Output the (X, Y) coordinate of the center of the cell containing the given text.  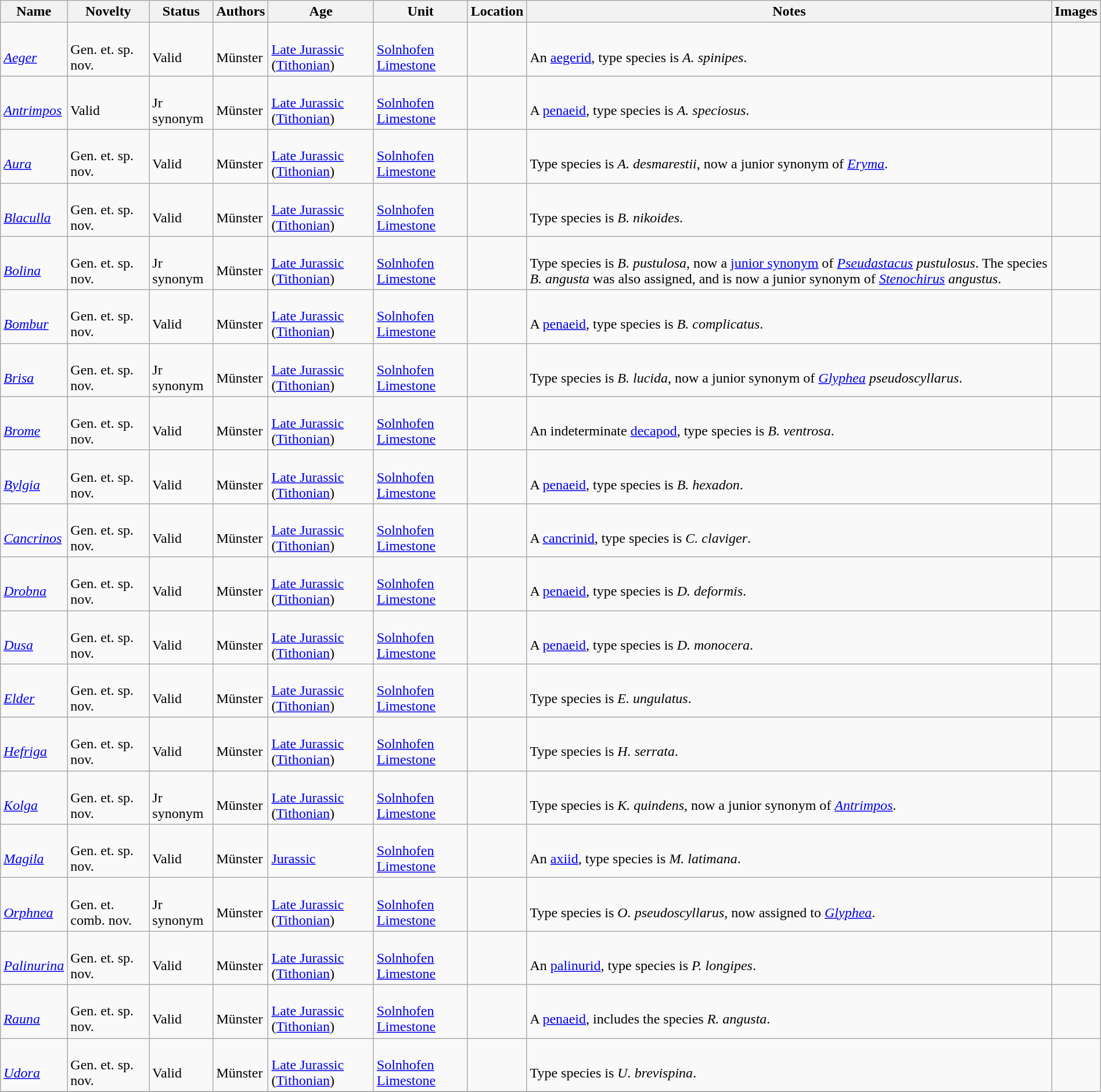
A penaeid, includes the species R. angusta. (789, 1011)
Novelty (108, 12)
Drobna (34, 583)
Brome (34, 423)
Type species is B. nikoides. (789, 210)
Palinurina (34, 958)
Kolga (34, 798)
Bolina (34, 263)
A penaeid, type species is B. hexadon. (789, 477)
Aeger (34, 49)
Name (34, 12)
Orphnea (34, 904)
Type species is B. lucida, now a junior synonym of Glyphea pseudoscyllarus. (789, 370)
Type species is A. desmarestii, now a junior synonym of Eryma. (789, 156)
Elder (34, 691)
Location (497, 12)
A penaeid, type species is A. speciosus. (789, 103)
An palinurid, type species is P. longipes. (789, 958)
Type species is E. ungulatus. (789, 691)
Antrimpos (34, 103)
Type species is O. pseudoscyllarus, now assigned to Glyphea. (789, 904)
Aura (34, 156)
Cancrinos (34, 530)
Type species is K. quindens, now a junior synonym of Antrimpos. (789, 798)
Bombur (34, 316)
Hefriga (34, 744)
An axiid, type species is M. latimana. (789, 851)
A penaeid, type species is B. complicatus. (789, 316)
Images (1076, 12)
A cancrinid, type species is C. claviger. (789, 530)
Udora (34, 1065)
Unit (420, 12)
Type species is U. brevispina. (789, 1065)
Type species is H. serrata. (789, 744)
An indeterminate decapod, type species is B. ventrosa. (789, 423)
Jurassic (321, 851)
A penaeid, type species is D. deformis. (789, 583)
Age (321, 12)
Notes (789, 12)
Rauna (34, 1011)
Brisa (34, 370)
An aegerid, type species is A. spinipes. (789, 49)
Bylgia (34, 477)
Authors (240, 12)
Gen. et. comb. nov. (108, 904)
Status (181, 12)
Blaculla (34, 210)
Magila (34, 851)
A penaeid, type species is D. monocera. (789, 637)
Dusa (34, 637)
